Find where the given text appears and provide that cell's center as (x, y) coordinate. 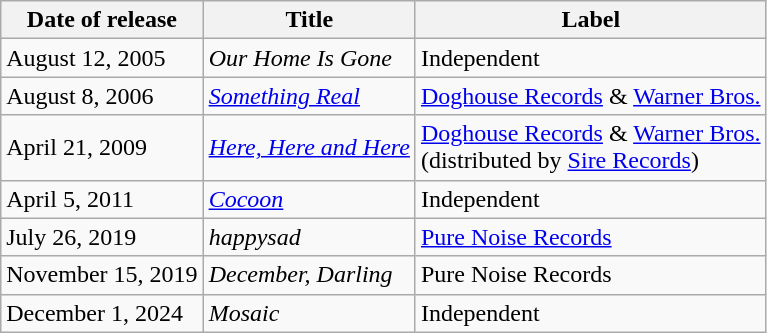
July 26, 2019 (102, 237)
Something Real (309, 96)
Mosaic (309, 313)
happysad (309, 237)
Doghouse Records & Warner Bros.(distributed by Sire Records) (590, 148)
August 8, 2006 (102, 96)
Our Home Is Gone (309, 58)
April 21, 2009 (102, 148)
Cocoon (309, 199)
April 5, 2011 (102, 199)
August 12, 2005 (102, 58)
Title (309, 20)
November 15, 2019 (102, 275)
Date of release (102, 20)
December, Darling (309, 275)
December 1, 2024 (102, 313)
Label (590, 20)
Doghouse Records & Warner Bros. (590, 96)
Here, Here and Here (309, 148)
